Search for the cell housing the specified text and yield its [X, Y] center coordinate. 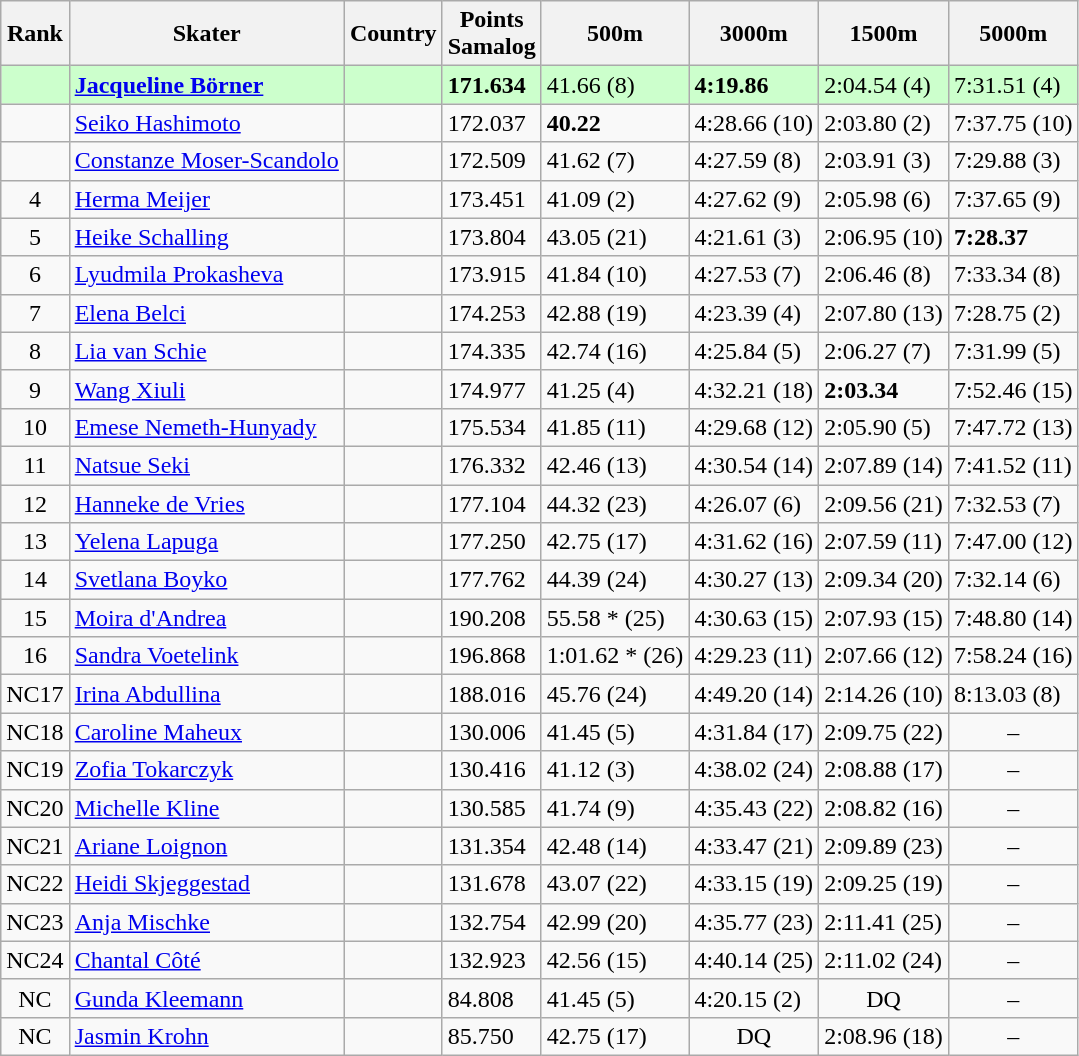
2:08.88 (17) [884, 770]
4:38.02 (24) [754, 770]
16 [35, 656]
132.923 [492, 960]
4:33.47 (21) [754, 846]
2:03.34 [884, 389]
4:33.15 (19) [754, 884]
4:29.68 (12) [754, 427]
2:08.82 (16) [884, 808]
7:33.34 (8) [1013, 275]
NC18 [35, 732]
11 [35, 465]
Lia van Schie [206, 351]
7:47.72 (13) [1013, 427]
2:07.80 (13) [884, 313]
175.534 [492, 427]
190.208 [492, 618]
7:32.14 (6) [1013, 580]
Emese Nemeth-Hunyady [206, 427]
3000m [754, 34]
7:37.65 (9) [1013, 199]
196.868 [492, 656]
4:30.54 (14) [754, 465]
Jacqueline Börner [206, 85]
174.335 [492, 351]
41.12 (3) [615, 770]
84.808 [492, 998]
4:31.84 (17) [754, 732]
2:03.80 (2) [884, 123]
4:27.62 (9) [754, 199]
130.006 [492, 732]
7:28.37 [1013, 237]
132.754 [492, 922]
Herma Meijer [206, 199]
130.585 [492, 808]
4:29.23 (11) [754, 656]
12 [35, 503]
Skater [206, 34]
7:47.00 (12) [1013, 542]
2:14.26 (10) [884, 694]
7:58.24 (16) [1013, 656]
2:07.66 (12) [884, 656]
41.74 (9) [615, 808]
NC17 [35, 694]
7:48.80 (14) [1013, 618]
Anja Mischke [206, 922]
NC24 [35, 960]
2:09.25 (19) [884, 884]
7:37.75 (10) [1013, 123]
NC22 [35, 884]
Constanze Moser-Scandolo [206, 161]
173.915 [492, 275]
Sandra Voetelink [206, 656]
NC21 [35, 846]
Elena Belci [206, 313]
Wang Xiuli [206, 389]
7:31.99 (5) [1013, 351]
Lyudmila Prokasheva [206, 275]
4:23.39 (4) [754, 313]
7 [35, 313]
Points Samalog [492, 34]
2:09.75 (22) [884, 732]
4:30.27 (13) [754, 580]
2:07.89 (14) [884, 465]
2:06.46 (8) [884, 275]
Hanneke de Vries [206, 503]
42.46 (13) [615, 465]
6 [35, 275]
43.05 (21) [615, 237]
4:27.53 (7) [754, 275]
8 [35, 351]
2:07.59 (11) [884, 542]
Country [393, 34]
44.32 (23) [615, 503]
2:09.56 (21) [884, 503]
2:03.91 (3) [884, 161]
41.66 (8) [615, 85]
85.750 [492, 1036]
173.451 [492, 199]
42.48 (14) [615, 846]
4:25.84 (5) [754, 351]
2:05.90 (5) [884, 427]
44.39 (24) [615, 580]
2:06.95 (10) [884, 237]
2:11.02 (24) [884, 960]
Ariane Loignon [206, 846]
172.509 [492, 161]
7:29.88 (3) [1013, 161]
4:20.15 (2) [754, 998]
2:09.89 (23) [884, 846]
4:19.86 [754, 85]
Moira d'Andrea [206, 618]
Svetlana Boyko [206, 580]
500m [615, 34]
4:28.66 (10) [754, 123]
Natsue Seki [206, 465]
15 [35, 618]
Seiko Hashimoto [206, 123]
131.354 [492, 846]
42.99 (20) [615, 922]
172.037 [492, 123]
4:26.07 (6) [754, 503]
4:35.43 (22) [754, 808]
2:04.54 (4) [884, 85]
2:11.41 (25) [884, 922]
42.56 (15) [615, 960]
2:08.96 (18) [884, 1036]
177.104 [492, 503]
Chantal Côté [206, 960]
188.016 [492, 694]
13 [35, 542]
130.416 [492, 770]
4:35.77 (23) [754, 922]
2:05.98 (6) [884, 199]
55.58 * (25) [615, 618]
Rank [35, 34]
1500m [884, 34]
41.85 (11) [615, 427]
5000m [1013, 34]
176.332 [492, 465]
174.253 [492, 313]
42.88 (19) [615, 313]
Yelena Lapuga [206, 542]
10 [35, 427]
8:13.03 (8) [1013, 694]
177.250 [492, 542]
41.84 (10) [615, 275]
4:31.62 (16) [754, 542]
41.09 (2) [615, 199]
40.22 [615, 123]
Zofia Tokarczyk [206, 770]
Jasmin Krohn [206, 1036]
NC20 [35, 808]
173.804 [492, 237]
Gunda Kleemann [206, 998]
171.634 [492, 85]
4:32.21 (18) [754, 389]
174.977 [492, 389]
4:40.14 (25) [754, 960]
Michelle Kline [206, 808]
4:49.20 (14) [754, 694]
4 [35, 199]
7:32.53 (7) [1013, 503]
NC19 [35, 770]
Heidi Skjeggestad [206, 884]
43.07 (22) [615, 884]
NC23 [35, 922]
2:09.34 (20) [884, 580]
7:41.52 (11) [1013, 465]
9 [35, 389]
131.678 [492, 884]
1:01.62 * (26) [615, 656]
4:27.59 (8) [754, 161]
14 [35, 580]
42.74 (16) [615, 351]
45.76 (24) [615, 694]
Caroline Maheux [206, 732]
Heike Schalling [206, 237]
4:21.61 (3) [754, 237]
7:28.75 (2) [1013, 313]
5 [35, 237]
41.25 (4) [615, 389]
2:07.93 (15) [884, 618]
7:52.46 (15) [1013, 389]
Irina Abdullina [206, 694]
41.62 (7) [615, 161]
177.762 [492, 580]
2:06.27 (7) [884, 351]
7:31.51 (4) [1013, 85]
4:30.63 (15) [754, 618]
